Return the (x, y) coordinate for the center point of the cell that contains the specified text.  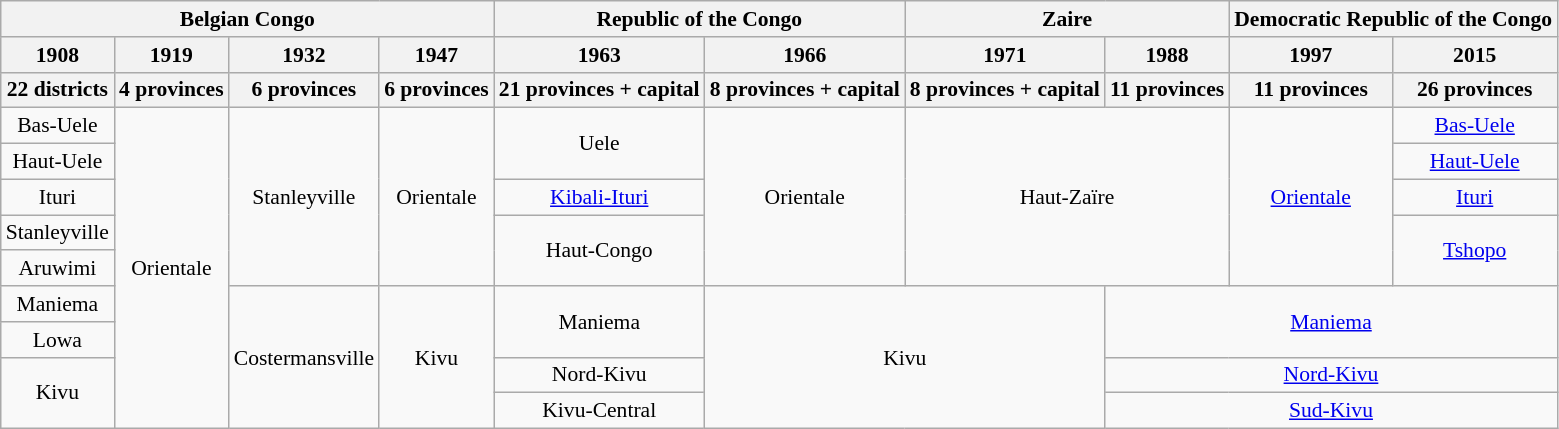
4 provinces (172, 90)
Sud-Kivu (1331, 411)
Haut-Zaïre (1067, 197)
21 provinces + capital (600, 90)
22 districts (58, 90)
1932 (304, 55)
Lowa (58, 340)
1971 (1005, 55)
Belgian Congo (248, 19)
1963 (600, 55)
1988 (1167, 55)
1997 (1310, 55)
1947 (436, 55)
Costermansville (304, 357)
2015 (1474, 55)
Zaire (1067, 19)
1908 (58, 55)
26 provinces (1474, 90)
Republic of the Congo (700, 19)
1919 (172, 55)
Uele (600, 144)
Tshopo (1474, 250)
Aruwimi (58, 269)
Haut-Congo (600, 250)
Democratic Republic of the Congo (1393, 19)
1966 (805, 55)
Kivu-Central (600, 411)
Kibali-Ituri (600, 197)
